Scan for the cell matching the given text and deliver its (X, Y) coordinate at center. 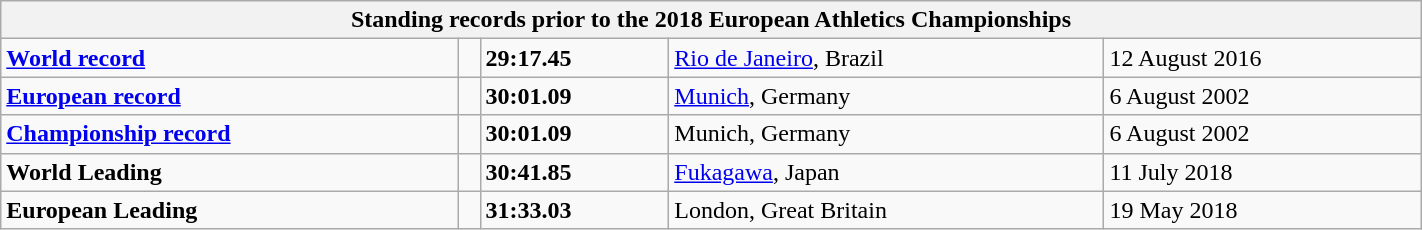
European Leading (230, 210)
Rio de Janeiro, Brazil (886, 58)
29:17.45 (574, 58)
11 July 2018 (1262, 172)
Championship record (230, 134)
Standing records prior to the 2018 European Athletics Championships (711, 20)
12 August 2016 (1262, 58)
World Leading (230, 172)
30:41.85 (574, 172)
31:33.03 (574, 210)
European record (230, 96)
19 May 2018 (1262, 210)
World record (230, 58)
Fukagawa, Japan (886, 172)
London, Great Britain (886, 210)
